Return the (x, y) coordinate for the center point of the cell that contains the specified text.  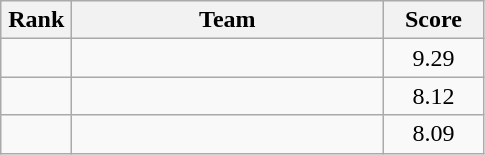
8.09 (434, 134)
Rank (36, 20)
9.29 (434, 58)
Score (434, 20)
8.12 (434, 96)
Team (228, 20)
